Return [X, Y] of the center of cell containing provided text 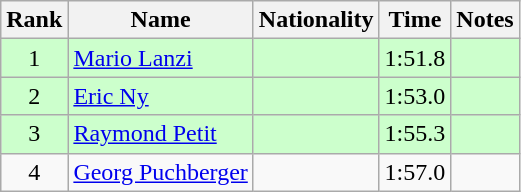
1:51.8 [415, 58]
Mario Lanzi [160, 58]
Notes [485, 20]
Nationality [316, 20]
Rank [34, 20]
1:55.3 [415, 134]
3 [34, 134]
1 [34, 58]
Time [415, 20]
Eric Ny [160, 96]
Georg Puchberger [160, 172]
2 [34, 96]
1:57.0 [415, 172]
1:53.0 [415, 96]
4 [34, 172]
Name [160, 20]
Raymond Petit [160, 134]
